For the text-containing cell, return its midpoint in (X, Y) coordinate format. 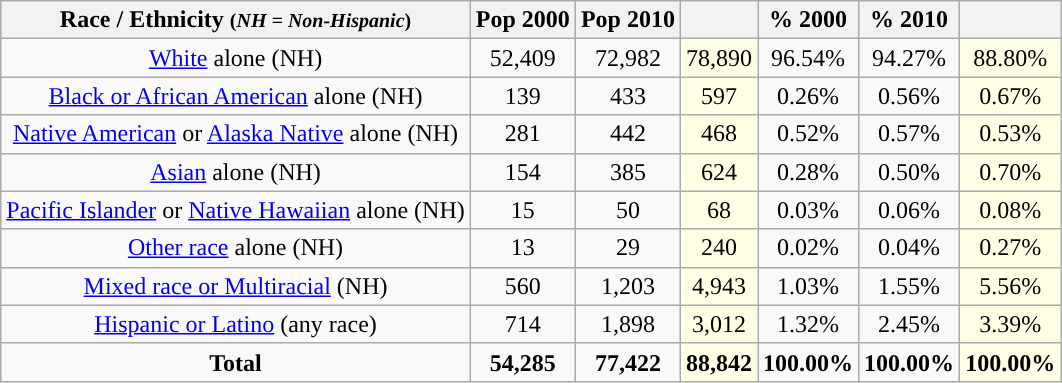
1.32% (808, 324)
88,842 (718, 362)
54,285 (522, 362)
29 (628, 248)
Black or African American alone (NH) (236, 96)
154 (522, 172)
0.56% (910, 96)
Mixed race or Multiracial (NH) (236, 286)
714 (522, 324)
3,012 (718, 324)
Hispanic or Latino (any race) (236, 324)
77,422 (628, 362)
Race / Ethnicity (NH = Non-Hispanic) (236, 20)
% 2010 (910, 20)
560 (522, 286)
88.80% (1010, 58)
139 (522, 96)
0.03% (808, 210)
1.03% (808, 286)
0.50% (910, 172)
Asian alone (NH) (236, 172)
624 (718, 172)
Pop 2000 (522, 20)
597 (718, 96)
1,898 (628, 324)
15 (522, 210)
0.52% (808, 134)
0.67% (1010, 96)
281 (522, 134)
0.28% (808, 172)
5.56% (1010, 286)
468 (718, 134)
385 (628, 172)
0.06% (910, 210)
52,409 (522, 58)
94.27% (910, 58)
Pacific Islander or Native Hawaiian alone (NH) (236, 210)
2.45% (910, 324)
68 (718, 210)
1,203 (628, 286)
1.55% (910, 286)
Total (236, 362)
% 2000 (808, 20)
0.04% (910, 248)
78,890 (718, 58)
0.53% (1010, 134)
240 (718, 248)
0.08% (1010, 210)
96.54% (808, 58)
442 (628, 134)
4,943 (718, 286)
13 (522, 248)
3.39% (1010, 324)
0.70% (1010, 172)
Native American or Alaska Native alone (NH) (236, 134)
0.26% (808, 96)
433 (628, 96)
0.57% (910, 134)
50 (628, 210)
72,982 (628, 58)
White alone (NH) (236, 58)
Other race alone (NH) (236, 248)
Pop 2010 (628, 20)
0.27% (1010, 248)
0.02% (808, 248)
